Return [X, Y] of the center of cell containing provided text 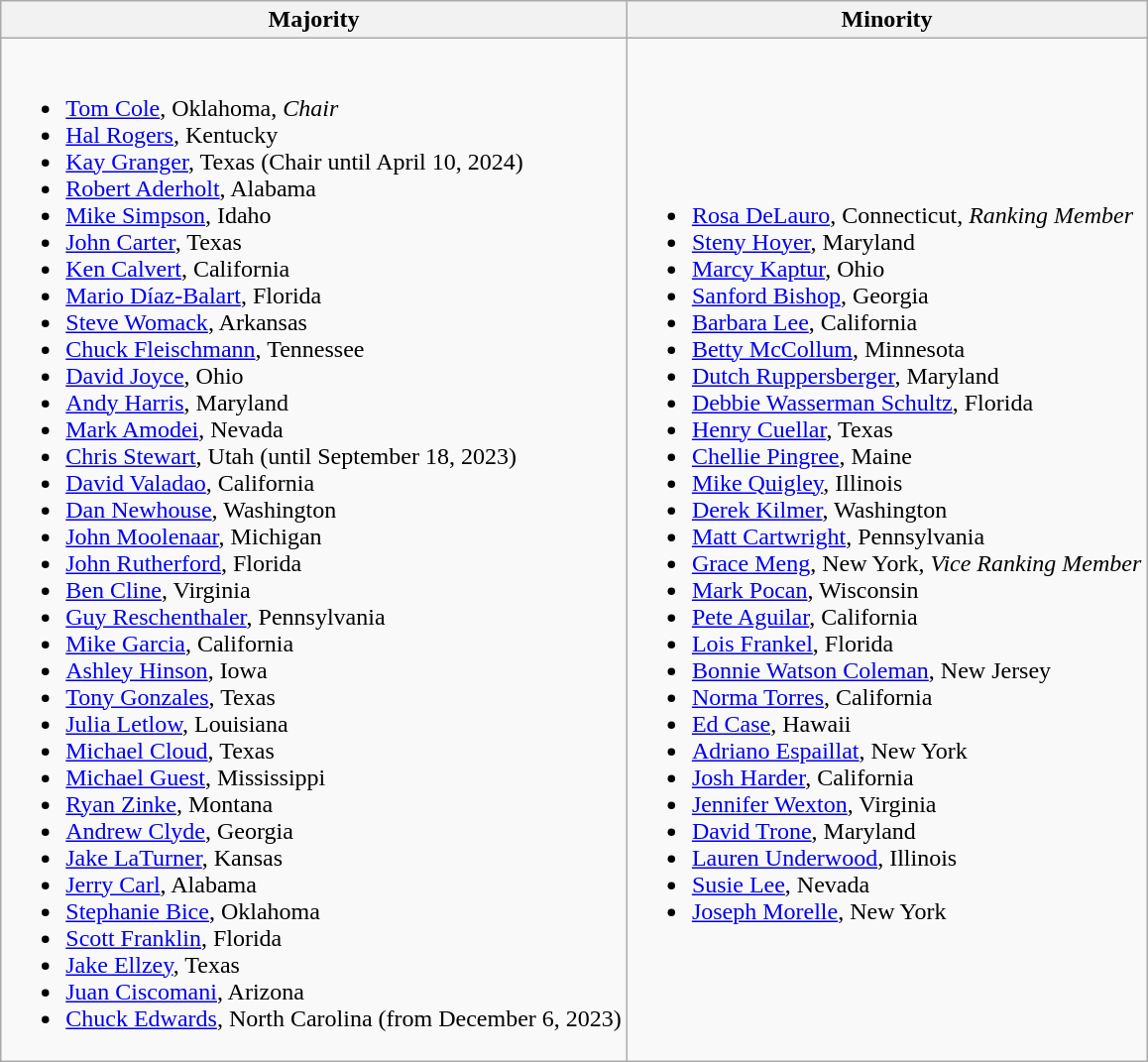
Majority [314, 20]
Minority [886, 20]
